Return (X, Y) of the center of cell containing provided text 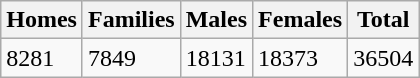
Total (384, 20)
Females (300, 20)
7849 (131, 58)
18373 (300, 58)
Families (131, 20)
Males (216, 20)
18131 (216, 58)
36504 (384, 58)
8281 (42, 58)
Homes (42, 20)
